For the text-containing cell, return its midpoint in [X, Y] coordinate format. 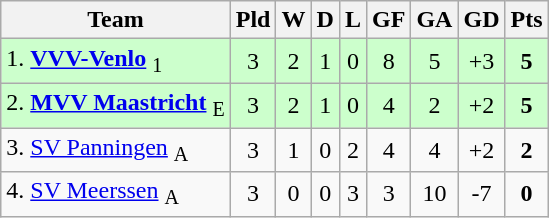
GF [389, 20]
Team [116, 20]
W [294, 20]
GD [482, 20]
D [325, 20]
10 [434, 194]
L [352, 20]
-7 [482, 194]
2. MVV Maastricht E [116, 105]
GA [434, 20]
3. SV Panningen A [116, 150]
1. VVV-Venlo 1 [116, 61]
Pld [253, 20]
8 [389, 61]
+3 [482, 61]
4. SV Meerssen A [116, 194]
Pts [526, 20]
